Detect which cell encompasses the target text, then output its (x, y) center coordinate. 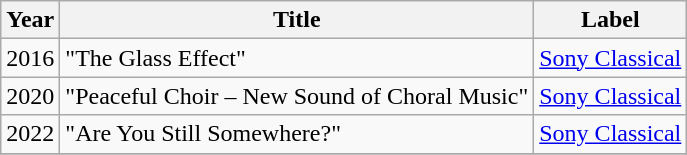
"The Glass Effect" (297, 58)
2016 (30, 58)
2020 (30, 96)
"Peaceful Choir – New Sound of Choral Music" (297, 96)
"Are You Still Somewhere?" (297, 134)
Title (297, 20)
Year (30, 20)
2022 (30, 134)
Label (610, 20)
